Extract the [X, Y] coordinate from the center of the cell holding the provided text.  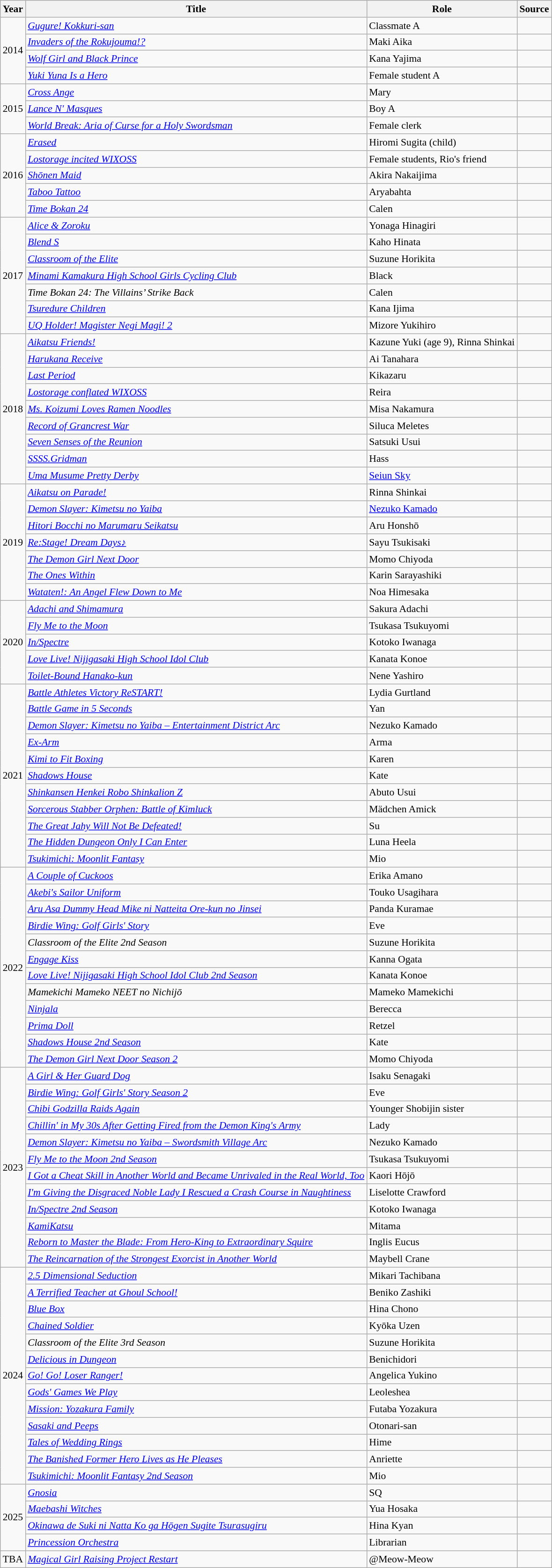
Chibi Godzilla Raids Again [196, 1109]
Lydia Gurtland [442, 693]
Panda Kuramae [442, 909]
Year [13, 9]
Classmate A [442, 26]
Kazune Yuki (age 9), Rinna Shinkai [442, 343]
Demon Slayer: Kimetsu no Yaiba [196, 509]
A Terrified Teacher at Ghoul School! [196, 1292]
Lance N' Masques [196, 109]
@Meow-Meow [442, 1559]
Battle Athletes Victory ReSTART! [196, 693]
Sakura Adachi [442, 609]
Maebashi Witches [196, 1509]
Yan [442, 709]
Boy A [442, 109]
Benichidori [442, 1359]
Last Period [196, 376]
2021 [13, 776]
Female students, Rio's friend [442, 159]
Uma Musume Pretty Derby [196, 476]
Librarian [442, 1543]
Hiromi Sugita (child) [442, 142]
2.5 Dimensional Seduction [196, 1276]
Chillin' in My 30s After Getting Fired from the Demon King's Army [196, 1126]
Mizore Yukihiro [442, 326]
Black [442, 276]
Fly Me to the Moon 2nd Season [196, 1159]
Blend S [196, 242]
2020 [13, 642]
The Ones Within [196, 576]
The Demon Girl Next Door [196, 559]
2019 [13, 542]
2023 [13, 1167]
Hina Chono [442, 1309]
Seiun Sky [442, 476]
World Break: Aria of Curse for a Holy Swordsman [196, 126]
Kanna Ogata [442, 959]
Yonaga Hinagiri [442, 226]
2024 [13, 1376]
Kana Ijima [442, 309]
Lostorage conflated WIXOSS [196, 393]
I Got a Cheat Skill in Another World and Became Unrivaled in the Real World, Too [196, 1176]
Kimi to Fit Boxing [196, 759]
Tsukimichi: Moonlit Fantasy 2nd Season [196, 1476]
Gnosia [196, 1493]
Prima Doll [196, 1026]
Arma [442, 743]
Sasaki and Peeps [196, 1426]
Female student A [442, 76]
Taboo Tattoo [196, 192]
Erased [196, 142]
Classroom of the Elite 2nd Season [196, 942]
Mamekichi Mameko NEET no Nichijō [196, 992]
Noa Himesaka [442, 592]
A Girl & Her Guard Dog [196, 1076]
Maybell Crane [442, 1259]
Princession Orchestra [196, 1543]
Magical Girl Raising Project Restart [196, 1559]
Kaho Hinata [442, 242]
Tales of Wedding Rings [196, 1443]
Erika Amano [442, 876]
Kaori Hōjō [442, 1176]
Okinawa de Suki ni Natta Ko ga Hōgen Sugite Tsurasugiru [196, 1526]
Kyōka Uzen [442, 1326]
The Reincarnation of the Strongest Exorcist in Another World [196, 1259]
Toilet-Bound Hanako-kun [196, 676]
A Couple of Cuckoos [196, 876]
Cross Ange [196, 92]
Luna Heela [442, 842]
Shadows House 2nd Season [196, 1043]
Akira Nakaijima [442, 175]
Kikazaru [442, 376]
Isaku Senagaki [442, 1076]
The Demon Girl Next Door Season 2 [196, 1059]
Aryabahta [442, 192]
Beniko Zashiki [442, 1292]
The Hidden Dungeon Only I Can Enter [196, 842]
Demon Slayer: Kimetsu no Yaiba – Entertainment District Arc [196, 726]
Lostorage incited WIXOSS [196, 159]
2025 [13, 1517]
Sayu Tsukisaki [442, 542]
2022 [13, 968]
2017 [13, 275]
Mädchen Amick [442, 809]
Birdie Wing: Golf Girls' Story Season 2 [196, 1093]
Touko Usagihara [442, 892]
Kana Yajima [442, 59]
Mary [442, 92]
Delicious in Dungeon [196, 1359]
Yuki Yuna Is a Hero [196, 76]
Otonari-san [442, 1426]
Sorcerous Stabber Orphen: Battle of Kimluck [196, 809]
Wolf Girl and Black Prince [196, 59]
Abuto Usui [442, 793]
Alice & Zoroku [196, 226]
Seven Senses of the Reunion [196, 442]
SSSS.Gridman [196, 459]
Invaders of the Rokujouma!? [196, 42]
UQ Holder! Magister Negi Magi! 2 [196, 326]
Mitama [442, 1226]
Title [196, 9]
Wataten!: An Angel Flew Down to Me [196, 592]
Time Bokan 24 [196, 209]
Hass [442, 459]
In/Spectre 2nd Season [196, 1209]
Karin Sarayashiki [442, 576]
Record of Grancrest War [196, 426]
Tsukimichi: Moonlit Fantasy [196, 859]
Time Bokan 24: The Villains’ Strike Back [196, 292]
Demon Slayer: Kimetsu no Yaiba – Swordsmith Village Arc [196, 1143]
Chained Soldier [196, 1326]
Liselotte Crawford [442, 1193]
SQ [442, 1493]
Aikatsu on Parade! [196, 492]
Akebi's Sailor Uniform [196, 892]
Go! Go! Loser Ranger! [196, 1376]
Satsuki Usui [442, 442]
Tsuredure Children [196, 309]
Blue Box [196, 1309]
Su [442, 826]
Hime [442, 1443]
The Banished Former Hero Lives as He Pleases [196, 1459]
Harukana Receive [196, 359]
Ex-Arm [196, 743]
Yua Hosaka [442, 1509]
Birdie Wing: Golf Girls' Story [196, 926]
2015 [13, 109]
Shōnen Maid [196, 175]
Classroom of the Elite [196, 259]
Female clerk [442, 126]
Love Live! Nijigasaki High School Idol Club [196, 659]
Misa Nakamura [442, 409]
Ninjala [196, 1009]
Engage Kiss [196, 959]
Reborn to Master the Blade: From Hero-King to Extraordinary Squire [196, 1242]
Aru Asa Dummy Head Mike ni Natteita Ore-kun no Jinsei [196, 909]
Karen [442, 759]
Maki Aika [442, 42]
Nene Yashiro [442, 676]
I'm Giving the Disgraced Noble Lady I Rescued a Crash Course in Naughtiness [196, 1193]
Younger Shobijin sister [442, 1109]
Angelica Yukino [442, 1376]
Gods' Games We Play [196, 1393]
2018 [13, 409]
Shinkansen Henkei Robo Shinkalion Z [196, 793]
Ms. Koizumi Loves Ramen Noodles [196, 409]
Source [534, 9]
Retzel [442, 1026]
Mameko Mamekichi [442, 992]
Gugure! Kokkuri-san [196, 26]
Minami Kamakura High School Girls Cycling Club [196, 276]
Fly Me to the Moon [196, 626]
Leoleshea [442, 1393]
Reira [442, 393]
Adachi and Shimamura [196, 609]
Re:Stage! Dream Days♪ [196, 542]
Ai Tanahara [442, 359]
2014 [13, 51]
Battle Game in 5 Seconds [196, 709]
Berecca [442, 1009]
Mission: Yozakura Family [196, 1409]
Lady [442, 1126]
Shadows House [196, 776]
Anriette [442, 1459]
Classroom of the Elite 3rd Season [196, 1342]
TBA [13, 1559]
Role [442, 9]
The Great Jahy Will Not Be Defeated! [196, 826]
In/Spectre [196, 642]
Mikari Tachibana [442, 1276]
Rinna Shinkai [442, 492]
Aikatsu Friends! [196, 343]
Inglis Eucus [442, 1242]
Futaba Yozakura [442, 1409]
KamiKatsu [196, 1226]
Hitori Bocchi no Marumaru Seikatsu [196, 526]
Siluca Meletes [442, 426]
Love Live! Nijigasaki High School Idol Club 2nd Season [196, 976]
2016 [13, 175]
Aru Honshō [442, 526]
Hina Kyan [442, 1526]
